Find where the given text appears and provide that cell's center as (x, y) coordinate. 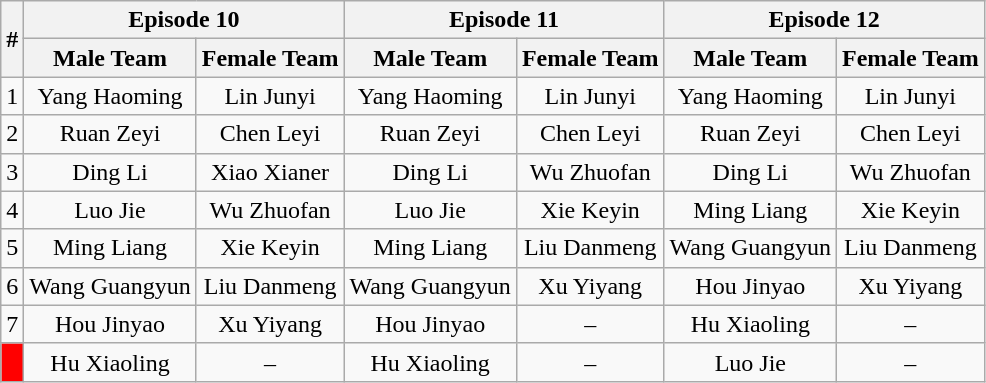
7 (12, 324)
1 (12, 96)
# (12, 39)
5 (12, 248)
4 (12, 210)
3 (12, 172)
Episode 11 (504, 20)
2 (12, 134)
Episode 10 (184, 20)
Xiao Xianer (270, 172)
Episode 12 (824, 20)
6 (12, 286)
